Return the [X, Y] coordinate for the center point of the cell that contains the specified text.  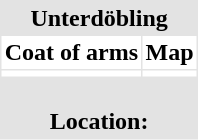
Location: [100, 108]
Unterdöbling [100, 18]
Coat of arms [72, 52]
Map [169, 52]
